Output the [X, Y] coordinate of the center of the cell containing the given text.  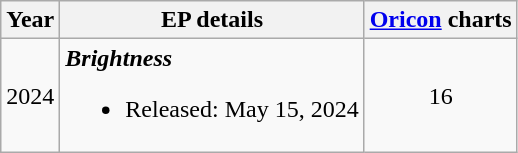
2024 [30, 96]
16 [440, 96]
BrightnessReleased: May 15, 2024 [212, 96]
EP details [212, 20]
Year [30, 20]
Oricon charts [440, 20]
